Find where the given text appears and provide that cell's center as (X, Y) coordinate. 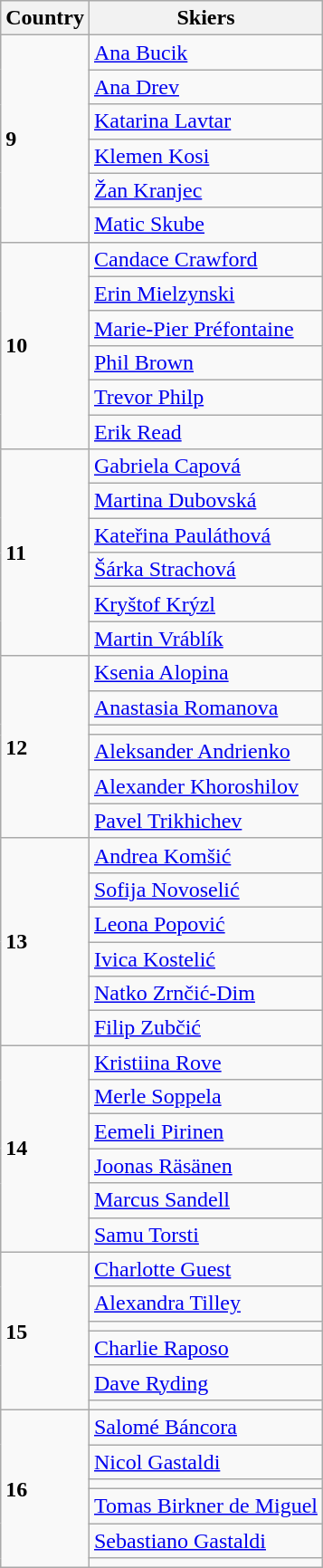
Pavel Trikhichev (205, 821)
Žan Kranjec (205, 190)
Leona Popović (205, 924)
Ana Drev (205, 87)
Martin Vráblík (205, 639)
Aleksander Andrienko (205, 752)
Phil Brown (205, 362)
Marcus Sandell (205, 1200)
Dave Ryding (205, 1382)
Tomas Birkner de Miguel (205, 1506)
Sebastiano Gastaldi (205, 1541)
Ksenia Alopina (205, 673)
10 (45, 345)
13 (45, 941)
11 (45, 553)
Erin Mielzynski (205, 293)
Sofija Novoselić (205, 890)
Šárka Strachová (205, 570)
Anastasia Romanova (205, 707)
12 (45, 746)
16 (45, 1488)
Gabriela Capová (205, 467)
Martina Dubovská (205, 501)
Merle Soppela (205, 1097)
Alexandra Tilley (205, 1303)
Kryštof Krýzl (205, 604)
Erik Read (205, 432)
Nicol Gastaldi (205, 1461)
Alexander Khoroshilov (205, 786)
Klemen Kosi (205, 156)
14 (45, 1149)
Marie-Pier Préfontaine (205, 328)
Ana Bucik (205, 53)
Kateřina Pauláthová (205, 535)
Eemeli Pirinen (205, 1131)
Salomé Báncora (205, 1427)
Filip Zubčić (205, 1028)
Andrea Komšić (205, 855)
Trevor Philp (205, 397)
Kristiina Rove (205, 1063)
15 (45, 1331)
Skiers (205, 18)
Katarina Lavtar (205, 121)
Samu Torsti (205, 1235)
Country (45, 18)
Natko Zrnčić-Dim (205, 994)
Joonas Räsänen (205, 1166)
Matic Skube (205, 225)
Candace Crawford (205, 259)
Ivica Kostelić (205, 959)
Charlotte Guest (205, 1269)
Charlie Raposo (205, 1348)
9 (45, 139)
